Output the (x, y) coordinate of the center of the cell containing the given text.  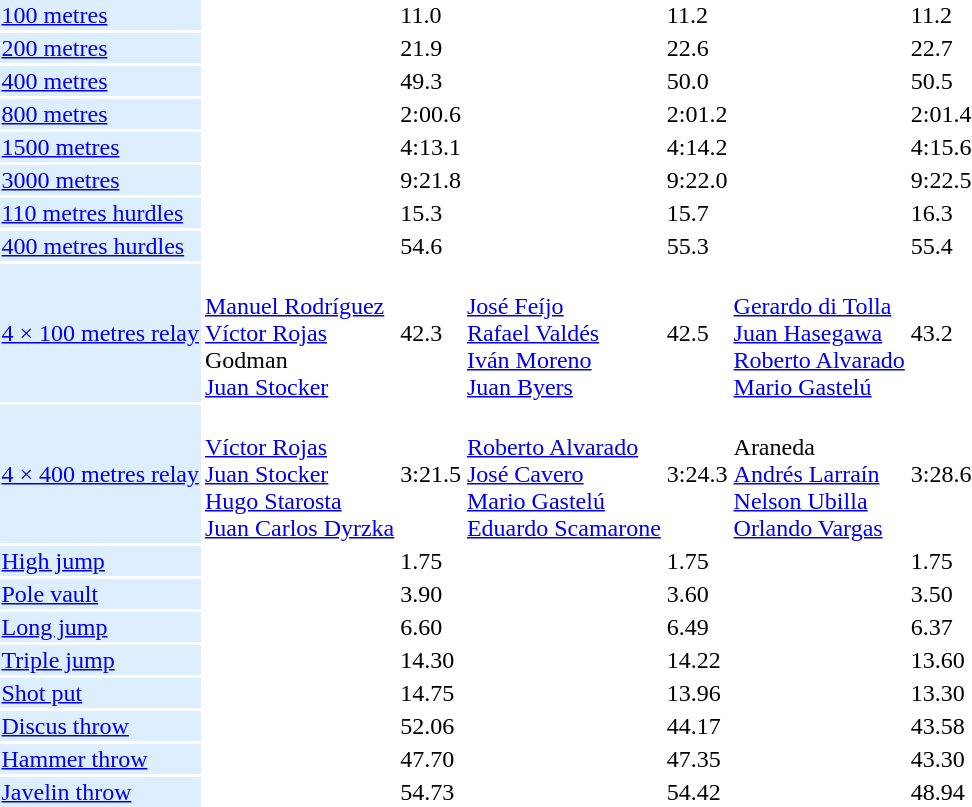
4 × 400 metres relay (100, 474)
José FeíjoRafael ValdésIván MorenoJuan Byers (564, 333)
2:01.2 (697, 114)
100 metres (100, 15)
Manuel RodríguezVíctor RojasGodmanJuan Stocker (299, 333)
55.3 (697, 246)
Pole vault (100, 594)
Shot put (100, 693)
800 metres (100, 114)
42.5 (697, 333)
Discus throw (100, 726)
High jump (100, 561)
400 metres (100, 81)
52.06 (431, 726)
6.49 (697, 627)
14.22 (697, 660)
Triple jump (100, 660)
54.42 (697, 792)
9:22.0 (697, 180)
21.9 (431, 48)
44.17 (697, 726)
54.73 (431, 792)
Hammer throw (100, 759)
4:13.1 (431, 147)
4 × 100 metres relay (100, 333)
4:14.2 (697, 147)
13.96 (697, 693)
49.3 (431, 81)
Gerardo di TollaJuan HasegawaRoberto AlvaradoMario Gastelú (819, 333)
9:21.8 (431, 180)
2:00.6 (431, 114)
50.0 (697, 81)
14.75 (431, 693)
54.6 (431, 246)
3:24.3 (697, 474)
6.60 (431, 627)
200 metres (100, 48)
22.6 (697, 48)
1500 metres (100, 147)
110 metres hurdles (100, 213)
Roberto AlvaradoJosé CaveroMario GastelúEduardo Scamarone (564, 474)
400 metres hurdles (100, 246)
3.60 (697, 594)
Javelin throw (100, 792)
11.2 (697, 15)
15.7 (697, 213)
3.90 (431, 594)
11.0 (431, 15)
Víctor RojasJuan StockerHugo StarostaJuan Carlos Dyrzka (299, 474)
47.35 (697, 759)
Long jump (100, 627)
42.3 (431, 333)
AranedaAndrés LarraínNelson UbillaOrlando Vargas (819, 474)
3:21.5 (431, 474)
14.30 (431, 660)
47.70 (431, 759)
3000 metres (100, 180)
15.3 (431, 213)
